Return the (X, Y) coordinate for the center point of the cell that contains the specified text.  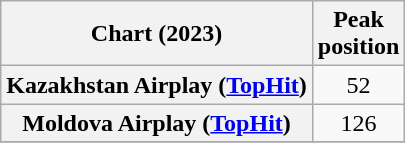
Kazakhstan Airplay (TopHit) (157, 85)
52 (358, 85)
Chart (2023) (157, 34)
Peakposition (358, 34)
126 (358, 123)
Moldova Airplay (TopHit) (157, 123)
